Determine the [x, y] coordinate at the center of the cell enclosing the given text.  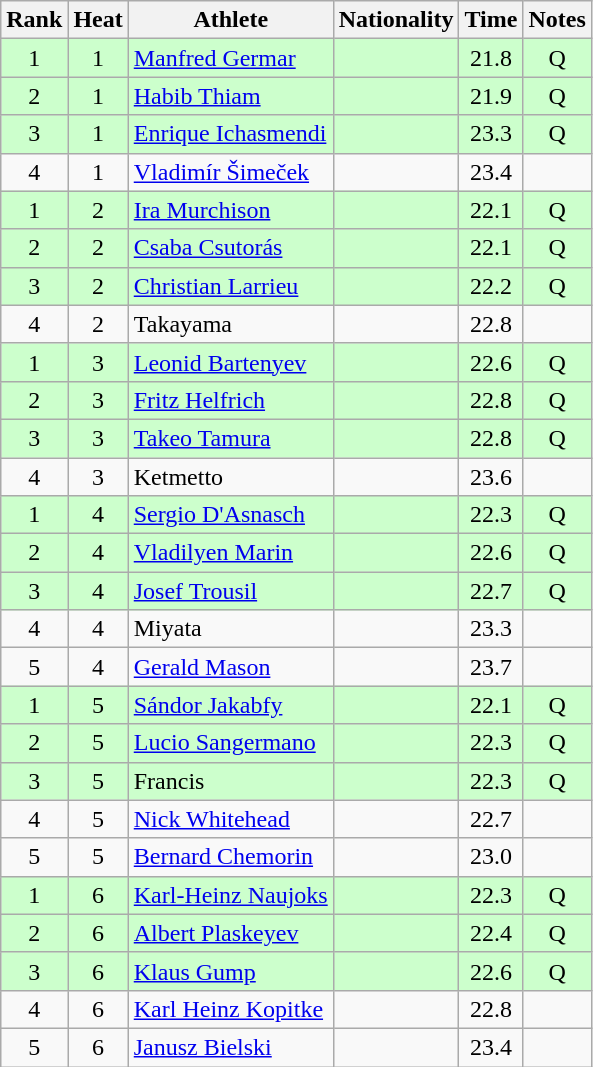
23.0 [491, 857]
23.7 [491, 667]
Takayama [230, 324]
Nationality [396, 20]
Rank [34, 20]
Klaus Gump [230, 971]
Albert Plaskeyev [230, 933]
Francis [230, 781]
22.2 [491, 286]
Bernard Chemorin [230, 857]
Csaba Csutorás [230, 248]
Sándor Jakabfy [230, 705]
Manfred Germar [230, 58]
Vladilyen Marin [230, 553]
23.6 [491, 477]
Miyata [230, 629]
Karl Heinz Kopitke [230, 1009]
21.9 [491, 96]
Nick Whitehead [230, 819]
21.8 [491, 58]
Leonid Bartenyev [230, 362]
Ketmetto [230, 477]
22.4 [491, 933]
Athlete [230, 20]
Sergio D'Asnasch [230, 515]
Notes [557, 20]
Janusz Bielski [230, 1047]
Christian Larrieu [230, 286]
Fritz Helfrich [230, 400]
Ira Murchison [230, 210]
Habib Thiam [230, 96]
Takeo Tamura [230, 438]
Time [491, 20]
Vladimír Šimeček [230, 172]
Enrique Ichasmendi [230, 134]
Karl-Heinz Naujoks [230, 895]
Heat [98, 20]
Josef Trousil [230, 591]
Gerald Mason [230, 667]
Lucio Sangermano [230, 743]
